Pinpoint the cell where the given text exists, returning its [X, Y] midpoint coordinate. 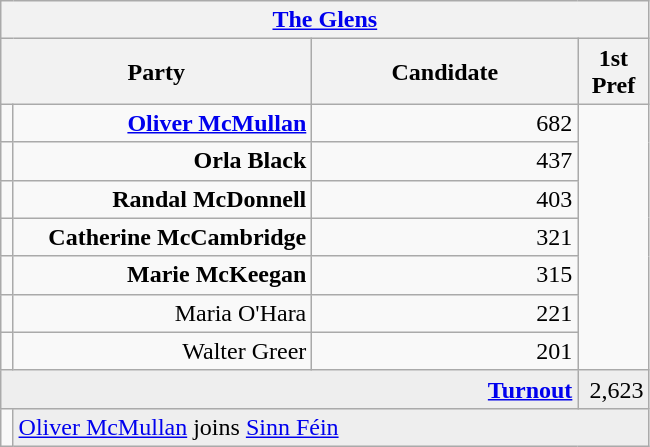
Candidate [445, 72]
321 [445, 237]
315 [445, 275]
Randal McDonnell [162, 199]
Marie McKeegan [162, 275]
1st Pref [614, 72]
403 [445, 199]
221 [445, 313]
Party [156, 72]
Oliver McMullan joins Sinn Féin [331, 427]
Oliver McMullan [162, 123]
2,623 [614, 389]
201 [445, 351]
Maria O'Hara [162, 313]
Orla Black [162, 161]
Turnout [290, 389]
Walter Greer [162, 351]
437 [445, 161]
The Glens [325, 20]
682 [445, 123]
Catherine McCambridge [162, 237]
